Provide the [x, y] coordinate of the cell's center where the given text is located.  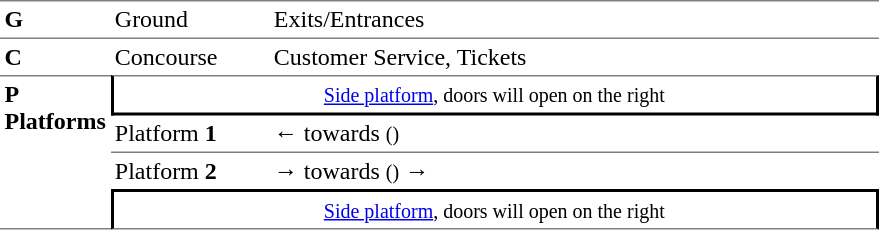
Exits/Entrances [574, 20]
C [55, 57]
← towards () [574, 135]
→ towards () → [574, 171]
Concourse [190, 57]
Platform 2 [190, 171]
PPlatforms [55, 152]
Customer Service, Tickets [574, 57]
Platform 1 [190, 135]
Ground [190, 20]
G [55, 20]
